Identify which cell holds the provided text, then report its [X, Y] central coordinate. 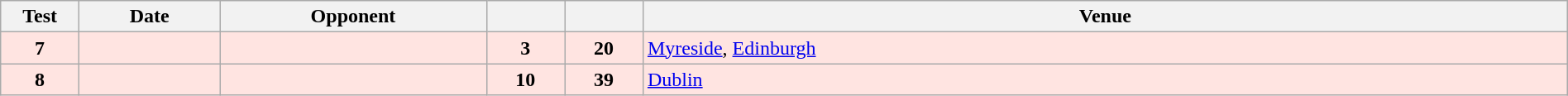
8 [40, 79]
3 [526, 48]
7 [40, 48]
Myreside, Edinburgh [1105, 48]
Date [149, 17]
20 [604, 48]
39 [604, 79]
Dublin [1105, 79]
10 [526, 79]
Opponent [353, 17]
Venue [1105, 17]
Test [40, 17]
